Provide the (x, y) coordinate of the cell's center where the given text is located.  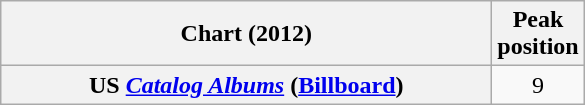
Chart (2012) (246, 34)
Peakposition (538, 34)
9 (538, 85)
US Catalog Albums (Billboard) (246, 85)
